Locate the cell with the specified text and output its (x, y) center coordinate. 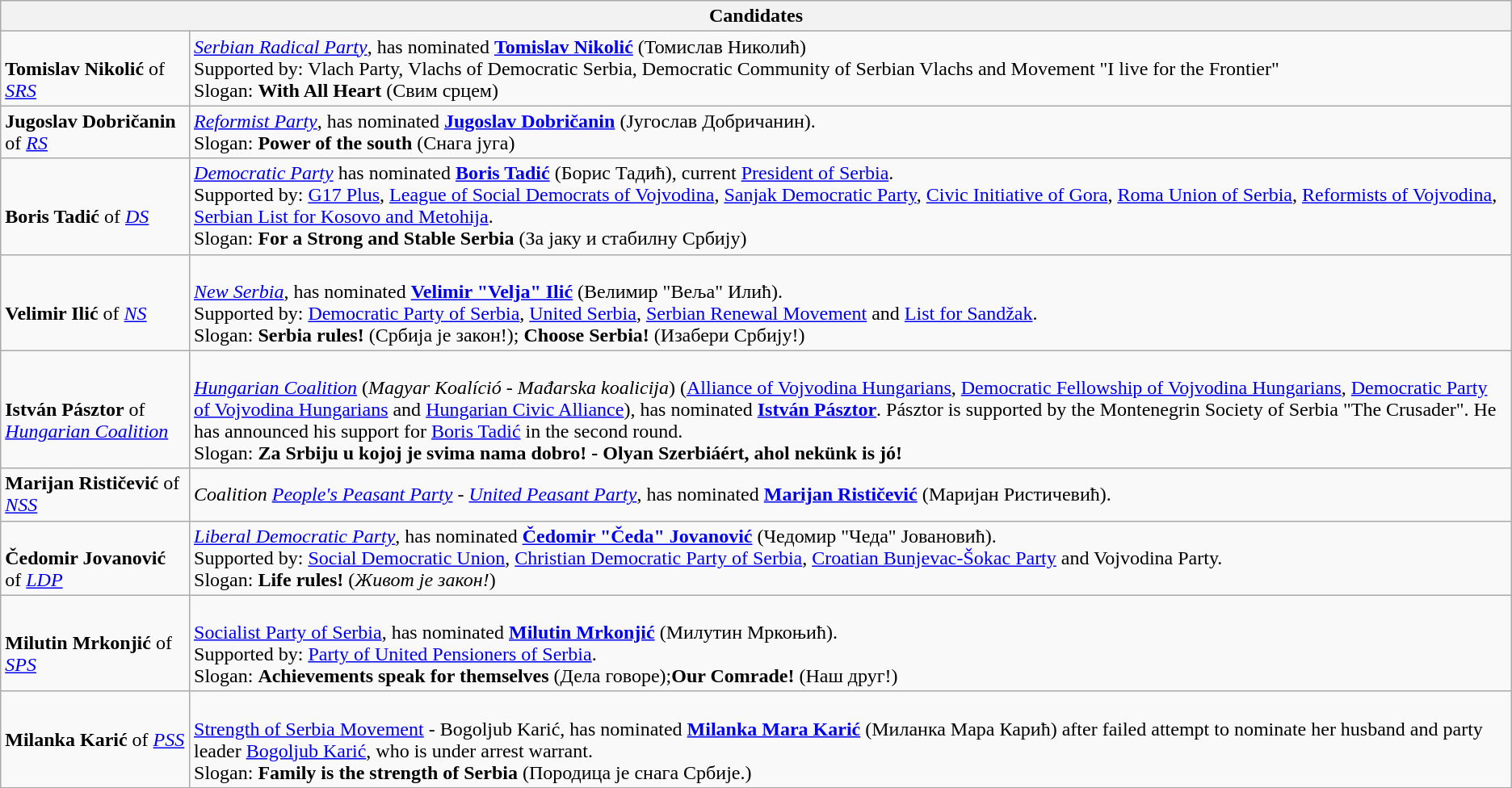
Velimir Ilić of NS (95, 302)
Reformist Party, has nominated Jugoslav Dobričanin (Југослав Добричанин).Slogan: Power of the south (Снага југа) (851, 132)
Milutin Mrkonjić of SPS (95, 643)
Coalition People's Peasant Party - United Peasant Party, has nominated Marijan Rističević (Маријан Ристичевић). (851, 494)
István Pásztor of Hungarian Coalition (95, 409)
Candidates (756, 16)
Marijan Rističević of NSS (95, 494)
Tomislav Nikolić of SRS (95, 69)
Milanka Karić of PSS (95, 740)
Čedomir Jovanović of LDP (95, 558)
Boris Tadić of DS (95, 207)
Jugoslav Dobričanin of RS (95, 132)
